Return the [x, y] coordinate for the center point of the cell that contains the specified text.  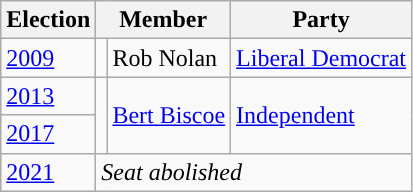
2009 [48, 58]
2021 [48, 172]
Member [164, 20]
Liberal Democrat [322, 58]
2017 [48, 134]
2013 [48, 96]
Seat abolished [254, 172]
Rob Nolan [169, 58]
Independent [322, 115]
Party [322, 20]
Bert Biscoe [169, 115]
Election [48, 20]
